Extract the [x, y] coordinate from the center of the cell holding the provided text.  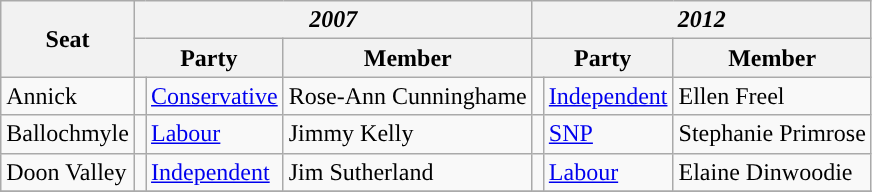
Doon Valley [68, 172]
Jim Sutherland [408, 172]
Elaine Dinwoodie [772, 172]
Jimmy Kelly [408, 134]
2007 [333, 20]
Conservative [215, 96]
Stephanie Primrose [772, 134]
Ballochmyle [68, 134]
Rose-Ann Cunninghame [408, 96]
SNP [608, 134]
2012 [702, 20]
Ellen Freel [772, 96]
Annick [68, 96]
Seat [68, 39]
